Identify which cell holds the provided text, then report its (X, Y) central coordinate. 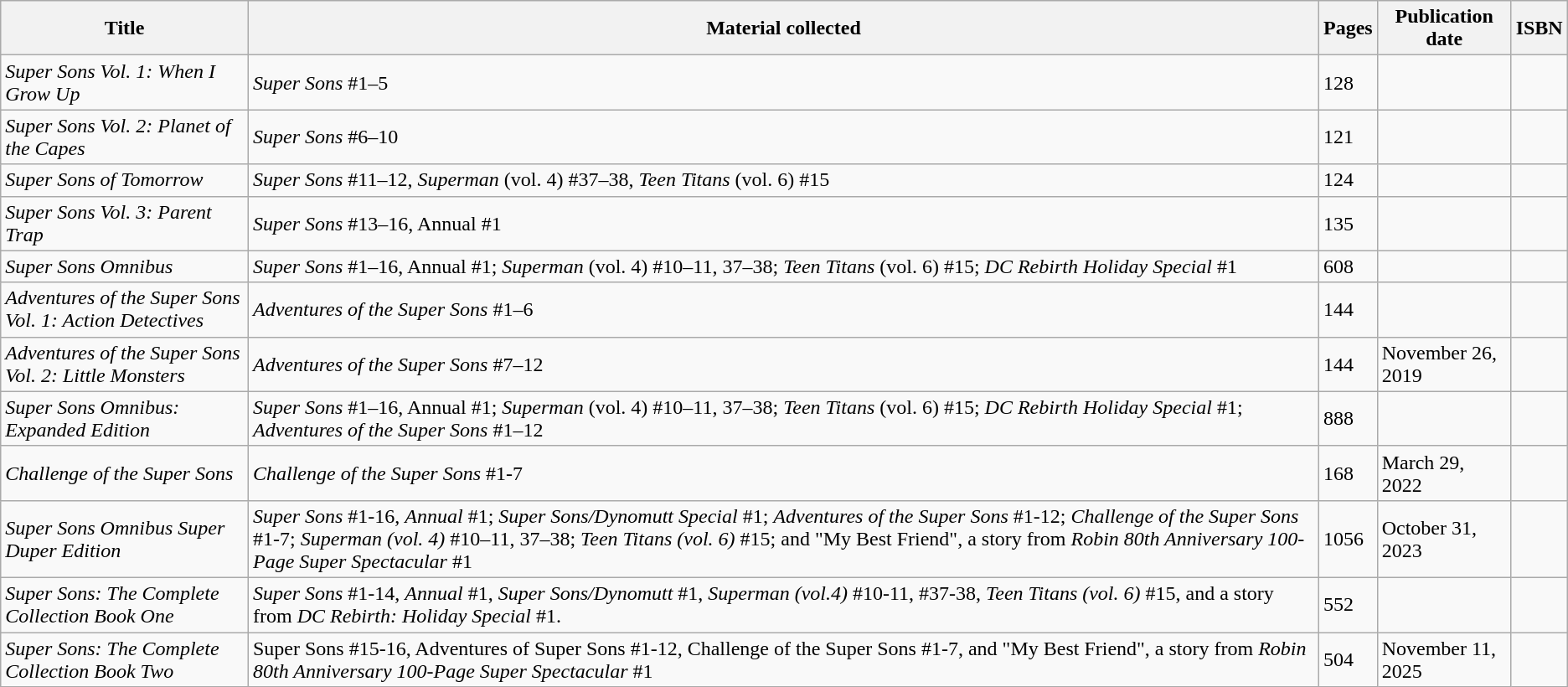
ISBN (1540, 28)
Adventures of the Super Sons #1–6 (783, 310)
Adventures of the Super Sons Vol. 1: Action Detectives (125, 310)
Super Sons of Tomorrow (125, 180)
Super Sons Omnibus: Expanded Edition (125, 419)
504 (1348, 659)
552 (1348, 605)
October 31, 2023 (1444, 539)
Super Sons #1–16, Annual #1; Superman (vol. 4) #10–11, 37–38; Teen Titans (vol. 6) #15; DC Rebirth Holiday Special #1 (783, 266)
Super Sons Omnibus Super Duper Edition (125, 539)
Material collected (783, 28)
Adventures of the Super Sons Vol. 2: Little Monsters (125, 364)
888 (1348, 419)
Title (125, 28)
March 29, 2022 (1444, 473)
Adventures of the Super Sons #7–12 (783, 364)
Pages (1348, 28)
November 26, 2019 (1444, 364)
Super Sons Vol. 2: Planet of the Capes (125, 137)
168 (1348, 473)
Super Sons: The Complete Collection Book One (125, 605)
124 (1348, 180)
Super Sons #13–16, Annual #1 (783, 223)
128 (1348, 82)
Super Sons #1–5 (783, 82)
Super Sons Vol. 3: Parent Trap (125, 223)
Super Sons Vol. 1: When I Grow Up (125, 82)
Super Sons: The Complete Collection Book Two (125, 659)
Super Sons Omnibus (125, 266)
1056 (1348, 539)
November 11, 2025 (1444, 659)
Challenge of the Super Sons #1-7 (783, 473)
121 (1348, 137)
Publication date (1444, 28)
Super Sons #11–12, Superman (vol. 4) #37–38, Teen Titans (vol. 6) #15 (783, 180)
608 (1348, 266)
Super Sons #6–10 (783, 137)
Challenge of the Super Sons (125, 473)
135 (1348, 223)
